Determine the [x, y] coordinate at the center of the cell enclosing the given text.  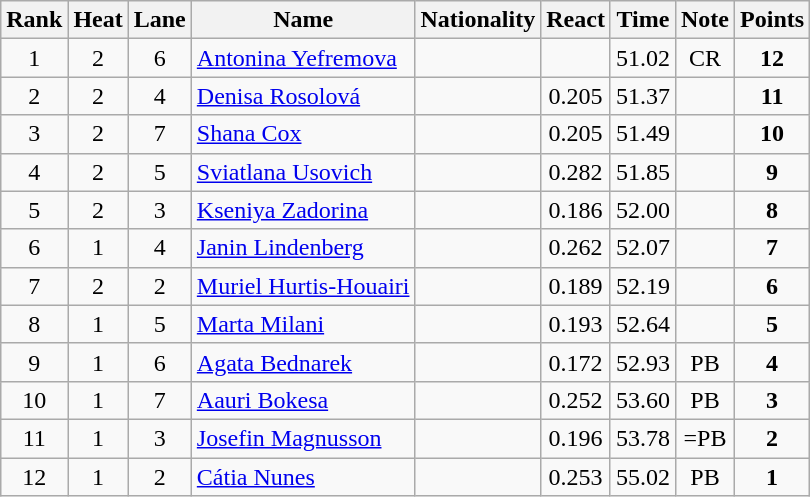
53.60 [642, 400]
0.253 [576, 477]
Josefin Magnusson [303, 438]
Rank [34, 20]
=PB [704, 438]
Kseniya Zadorina [303, 210]
52.19 [642, 286]
0.282 [576, 172]
51.02 [642, 58]
0.196 [576, 438]
51.49 [642, 134]
Cátia Nunes [303, 477]
Lane [160, 20]
Heat [98, 20]
0.193 [576, 324]
0.172 [576, 362]
51.85 [642, 172]
Aauri Bokesa [303, 400]
55.02 [642, 477]
Agata Bednarek [303, 362]
Nationality [478, 20]
Muriel Hurtis-Houairi [303, 286]
Antonina Yefremova [303, 58]
Name [303, 20]
Note [704, 20]
52.93 [642, 362]
53.78 [642, 438]
Janin Lindenberg [303, 248]
React [576, 20]
52.07 [642, 248]
Shana Cox [303, 134]
Denisa Rosolová [303, 96]
52.00 [642, 210]
CR [704, 58]
0.189 [576, 286]
52.64 [642, 324]
0.186 [576, 210]
0.252 [576, 400]
0.262 [576, 248]
Marta Milani [303, 324]
Sviatlana Usovich [303, 172]
51.37 [642, 96]
Time [642, 20]
Points [772, 20]
